Return the (X, Y) coordinate for the center point of the cell that contains the specified text.  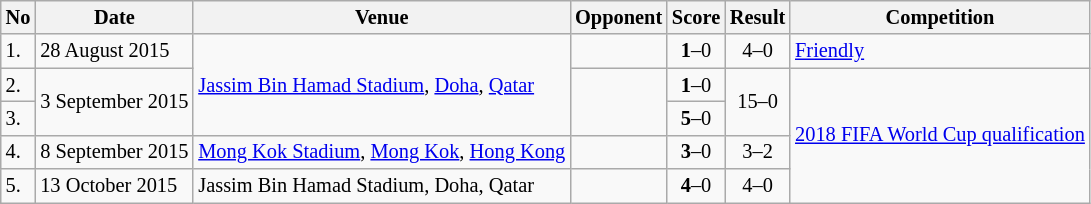
Result (758, 17)
3–2 (758, 152)
2. (18, 85)
Venue (382, 17)
Score (696, 17)
Competition (940, 17)
No (18, 17)
3. (18, 118)
8 September 2015 (114, 152)
1. (18, 51)
Mong Kok Stadium, Mong Kok, Hong Kong (382, 152)
Friendly (940, 51)
3–0 (696, 152)
28 August 2015 (114, 51)
5–0 (696, 118)
5. (18, 186)
2018 FIFA World Cup qualification (940, 136)
4. (18, 152)
15–0 (758, 102)
3 September 2015 (114, 102)
13 October 2015 (114, 186)
Opponent (618, 17)
Date (114, 17)
